Capture the cell that displays the provided text and extract its [x, y] central coordinate. 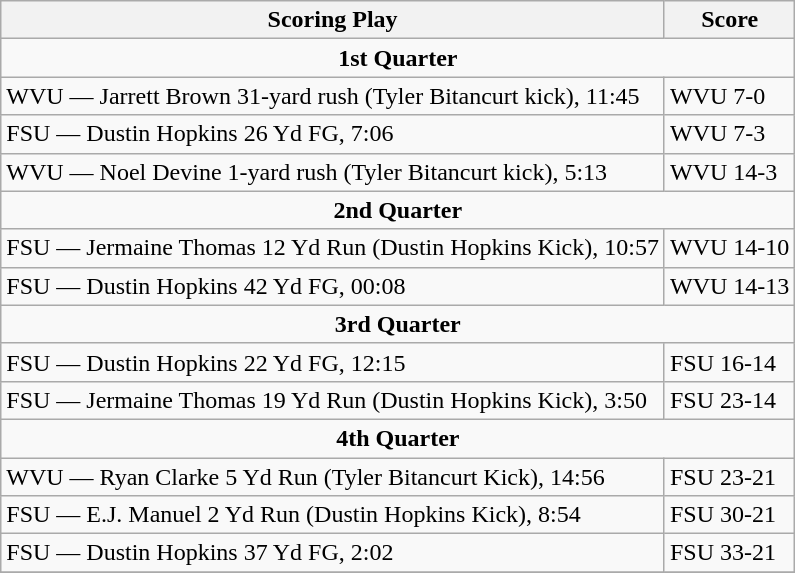
WVU 14-3 [729, 172]
WVU 7-0 [729, 96]
FSU — Dustin Hopkins 22 Yd FG, 12:15 [333, 362]
FSU — Dustin Hopkins 26 Yd FG, 7:06 [333, 134]
FSU 16-14 [729, 362]
FSU — Dustin Hopkins 42 Yd FG, 00:08 [333, 286]
FSU — Jermaine Thomas 19 Yd Run (Dustin Hopkins Kick), 3:50 [333, 400]
WVU — Jarrett Brown 31-yard rush (Tyler Bitancurt kick), 11:45 [333, 96]
FSU 30-21 [729, 515]
FSU — Dustin Hopkins 37 Yd FG, 2:02 [333, 553]
FSU 33-21 [729, 553]
WVU 7-3 [729, 134]
WVU — Noel Devine 1-yard rush (Tyler Bitancurt kick), 5:13 [333, 172]
FSU — Jermaine Thomas 12 Yd Run (Dustin Hopkins Kick), 10:57 [333, 248]
WVU 14-10 [729, 248]
2nd Quarter [398, 210]
WVU — Ryan Clarke 5 Yd Run (Tyler Bitancurt Kick), 14:56 [333, 477]
Score [729, 20]
WVU 14-13 [729, 286]
1st Quarter [398, 58]
FSU 23-21 [729, 477]
FSU — E.J. Manuel 2 Yd Run (Dustin Hopkins Kick), 8:54 [333, 515]
3rd Quarter [398, 324]
4th Quarter [398, 438]
FSU 23-14 [729, 400]
Scoring Play [333, 20]
